Extract the (x, y) coordinate from the center of the cell holding the provided text.  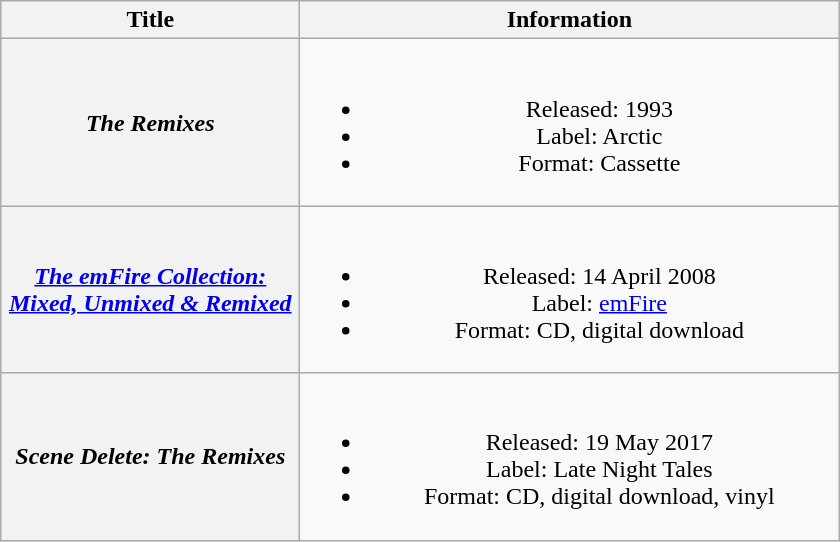
Released: 1993Label: ArcticFormat: Cassette (570, 122)
Information (570, 20)
The Remixes (150, 122)
The emFire Collection: Mixed, Unmixed & Remixed (150, 290)
Released: 19 May 2017Label: Late Night TalesFormat: CD, digital download, vinyl (570, 456)
Scene Delete: The Remixes (150, 456)
Released: 14 April 2008Label: emFireFormat: CD, digital download (570, 290)
Title (150, 20)
